Extract the [x, y] coordinate from the center of the cell holding the provided text.  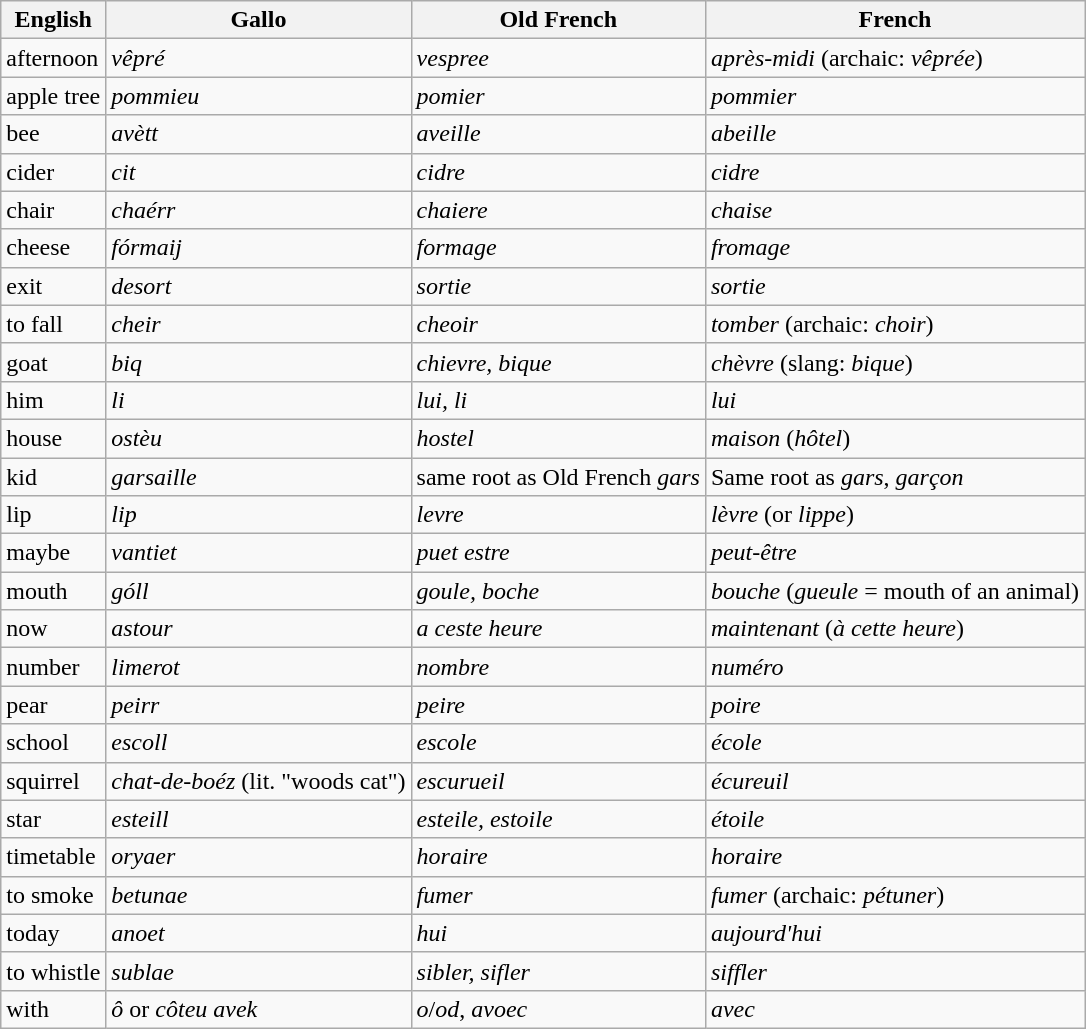
formage [558, 248]
afternoon [54, 58]
him [54, 400]
now [54, 629]
to smoke [54, 895]
apple tree [54, 96]
escurueil [558, 781]
goat [54, 362]
squirrel [54, 781]
poire [894, 705]
peire [558, 705]
Same root as gars, garçon [894, 477]
number [54, 667]
sibler, sifler [558, 971]
biq [258, 362]
vantiet [258, 553]
numéro [894, 667]
fórmaij [258, 248]
étoile [894, 819]
kid [54, 477]
today [54, 933]
bee [54, 134]
astour [258, 629]
to fall [54, 324]
avec [894, 1009]
li [258, 400]
cit [258, 172]
French [894, 20]
nombre [558, 667]
siffler [894, 971]
chaérr [258, 210]
chat-de-boéz (lit. "woods cat") [258, 781]
with [54, 1009]
hostel [558, 438]
chievre, bique [558, 362]
puet estre [558, 553]
anoet [258, 933]
to whistle [54, 971]
school [54, 743]
star [54, 819]
vêpré [258, 58]
maison (hôtel) [894, 438]
o/od, avoec [558, 1009]
limerot [258, 667]
avètt [258, 134]
sublae [258, 971]
esteill [258, 819]
chair [54, 210]
cheir [258, 324]
vespree [558, 58]
timetable [54, 857]
abeille [894, 134]
ostèu [258, 438]
esteile, estoile [558, 819]
goule, boche [558, 591]
levre [558, 515]
aujourd'hui [894, 933]
house [54, 438]
fumer [558, 895]
pommieu [258, 96]
bouche (gueule = mouth of an animal) [894, 591]
betunae [258, 895]
same root as Old French gars [558, 477]
góll [258, 591]
peirr [258, 705]
fumer (archaic: pétuner) [894, 895]
maybe [54, 553]
pear [54, 705]
aveille [558, 134]
chèvre (slang: bique) [894, 362]
exit [54, 286]
a ceste heure [558, 629]
fromage [894, 248]
hui [558, 933]
tomber (archaic: choir) [894, 324]
lèvre (or lippe) [894, 515]
cider [54, 172]
mouth [54, 591]
cheese [54, 248]
écureuil [894, 781]
chaise [894, 210]
lui, li [558, 400]
oryaer [258, 857]
maintenant (à cette heure) [894, 629]
Gallo [258, 20]
pommier [894, 96]
après-midi (archaic: vêprée) [894, 58]
desort [258, 286]
cheoir [558, 324]
chaiere [558, 210]
école [894, 743]
ô or côteu avek [258, 1009]
peut-être [894, 553]
escole [558, 743]
English [54, 20]
Old French [558, 20]
pomier [558, 96]
lui [894, 400]
garsaille [258, 477]
escoll [258, 743]
